Identify which cell holds the provided text, then report its (x, y) central coordinate. 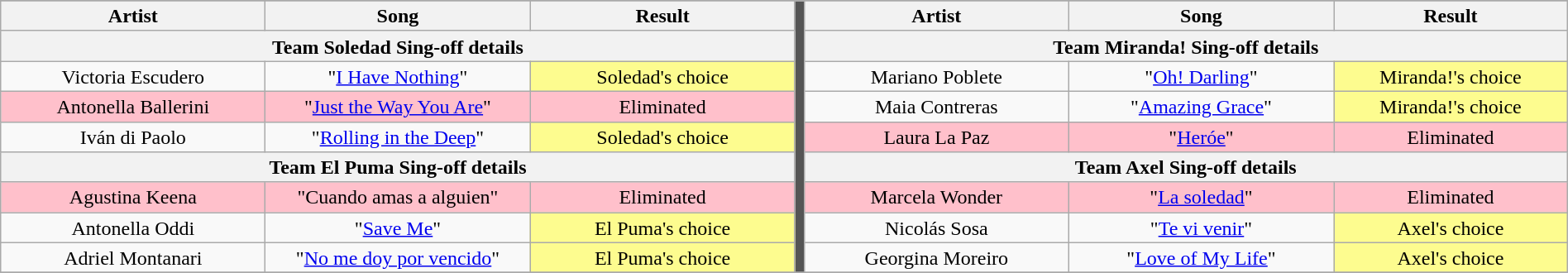
Marcela Wonder (936, 197)
Antonella Ballerini (133, 106)
Team Axel Sing-off details (1186, 167)
Antonella Oddi (133, 228)
Maia Contreras (936, 106)
Team Miranda! Sing-off details (1186, 46)
"Te vi venir" (1201, 228)
"Heróe" (1201, 137)
"No me doy por vencido" (398, 258)
"Amazing Grace" (1201, 106)
"Save Me" (398, 228)
"Love of My Life" (1201, 258)
Nicolás Sosa (936, 228)
"I Have Nothing" (398, 76)
Team Soledad Sing-off details (398, 46)
"Rolling in the Deep" (398, 137)
"La soledad" (1201, 197)
Team El Puma Sing-off details (398, 167)
Agustina Keena (133, 197)
Laura La Paz (936, 137)
Victoria Escudero (133, 76)
Mariano Poblete (936, 76)
"Just the Way You Are" (398, 106)
Adriel Montanari (133, 258)
Iván di Paolo (133, 137)
"Cuando amas a alguien" (398, 197)
Georgina Moreiro (936, 258)
"Oh! Darling" (1201, 76)
